Find where the given text appears and provide that cell's center as [X, Y] coordinate. 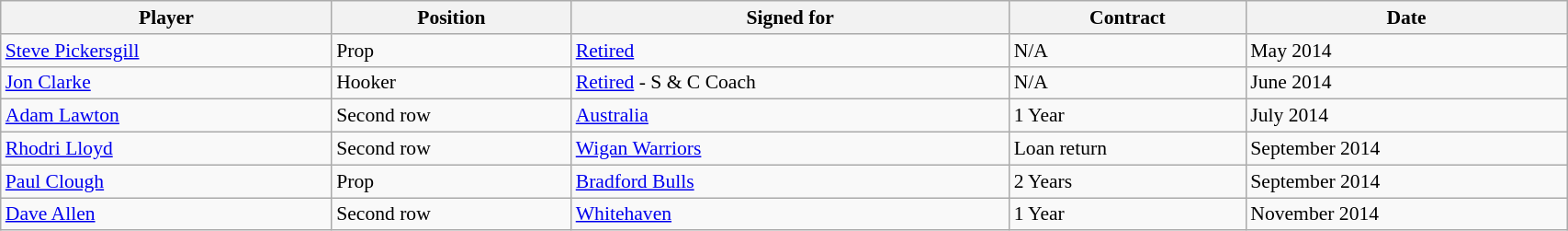
Australia [790, 116]
Wigan Warriors [790, 149]
Adam Lawton [166, 116]
Player [166, 17]
Whitehaven [790, 214]
Rhodri Lloyd [166, 149]
Retired - S & C Coach [790, 83]
Retired [790, 51]
Bradford Bulls [790, 181]
2 Years [1128, 181]
Contract [1128, 17]
Dave Allen [166, 214]
Loan return [1128, 149]
Date [1405, 17]
November 2014 [1405, 214]
June 2014 [1405, 83]
Paul Clough [166, 181]
Steve Pickersgill [166, 51]
Position [452, 17]
Hooker [452, 83]
May 2014 [1405, 51]
July 2014 [1405, 116]
Jon Clarke [166, 83]
Signed for [790, 17]
